Search for the cell housing the specified text and yield its (x, y) center coordinate. 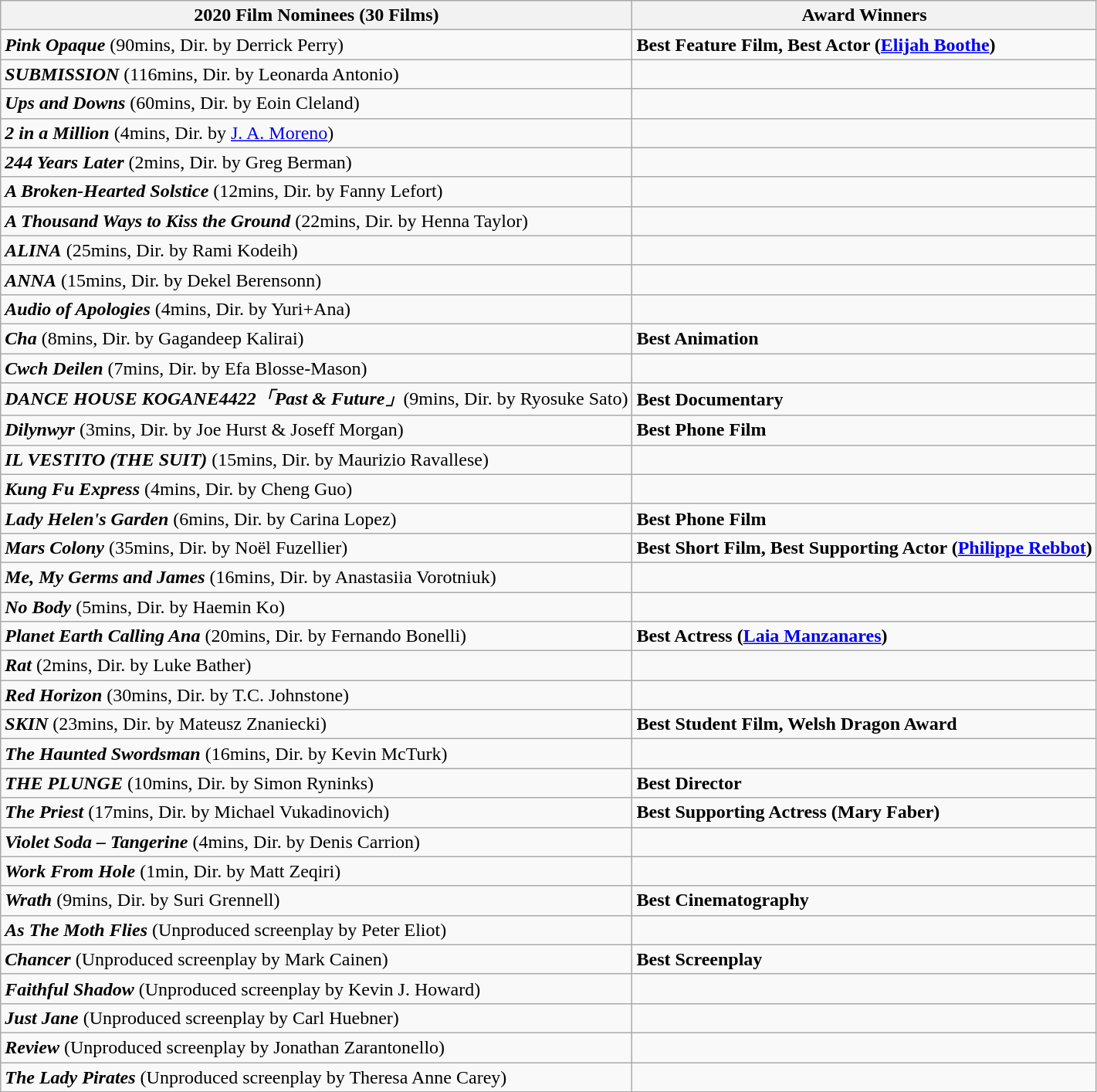
Faithful Shadow (Unproduced screenplay by Kevin J. Howard) (317, 989)
Best Supporting Actress (Mary Faber) (865, 812)
Cwch Deilen (7mins, Dir. by Efa Blosse-Mason) (317, 368)
Review (Unproduced screenplay by Jonathan Zarantonello) (317, 1047)
Best Director (865, 783)
Red Horizon (30mins, Dir. by T.C. Johnstone) (317, 695)
DANCE HOUSE KOGANE4422「Past & Future」(9mins, Dir. by Ryosuke Sato) (317, 400)
Best Documentary (865, 400)
Best Animation (865, 338)
Cha (8mins, Dir. by Gagandeep Kalirai) (317, 338)
Ups and Downs (60mins, Dir. by Eoin Cleland) (317, 103)
Me, My Germs and James (16mins, Dir. by Anastasiia Vorotniuk) (317, 577)
2 in a Million (4mins, Dir. by J. A. Moreno) (317, 133)
A Broken-Hearted Solstice (12mins, Dir. by Fanny Lefort) (317, 192)
ALINA (25mins, Dir. by Rami Kodeih) (317, 250)
Dilynwyr (3mins, Dir. by Joe Hurst & Joseff Morgan) (317, 430)
Violet Soda – Tangerine (4mins, Dir. by Denis Carrion) (317, 842)
Work From Hole (1min, Dir. by Matt Zeqiri) (317, 871)
2020 Film Nominees (30 Films) (317, 15)
Best Short Film, Best Supporting Actor (Philippe Rebbot) (865, 548)
SUBMISSION (116mins, Dir. by Leonarda Antonio) (317, 74)
Chancer (Unproduced screenplay by Mark Cainen) (317, 959)
Best Actress (Laia Manzanares) (865, 636)
Just Jane (Unproduced screenplay by Carl Huebner) (317, 1018)
Lady Helen's Garden (6mins, Dir. by Carina Lopez) (317, 518)
Best Cinematography (865, 900)
Planet Earth Calling Ana (20mins, Dir. by Fernando Bonelli) (317, 636)
244 Years Later (2mins, Dir. by Greg Berman) (317, 162)
As The Moth Flies (Unproduced screenplay by Peter Eliot) (317, 930)
THE PLUNGE (10mins, Dir. by Simon Ryninks) (317, 783)
SKIN (23mins, Dir. by Mateusz Znaniecki) (317, 724)
Kung Fu Express (4mins, Dir. by Cheng Guo) (317, 489)
Pink Opaque (90mins, Dir. by Derrick Perry) (317, 45)
Best Feature Film, Best Actor (Elijah Boothe) (865, 45)
ANNA (15mins, Dir. by Dekel Berensonn) (317, 280)
The Lady Pirates (Unproduced screenplay by Theresa Anne Carey) (317, 1077)
Audio of Apologies (4mins, Dir. by Yuri+Ana) (317, 309)
Best Student Film, Welsh Dragon Award (865, 724)
A Thousand Ways to Kiss the Ground (22mins, Dir. by Henna Taylor) (317, 221)
IL VESTITO (THE SUIT) (15mins, Dir. by Maurizio Ravallese) (317, 460)
Best Screenplay (865, 959)
Award Winners (865, 15)
Rat (2mins, Dir. by Luke Bather) (317, 666)
No Body (5mins, Dir. by Haemin Ko) (317, 606)
The Haunted Swordsman (16mins, Dir. by Kevin McTurk) (317, 754)
Wrath (9mins, Dir. by Suri Grennell) (317, 900)
The Priest (17mins, Dir. by Michael Vukadinovich) (317, 812)
Mars Colony (35mins, Dir. by Noël Fuzellier) (317, 548)
